For the text-containing cell, return its midpoint in (x, y) coordinate format. 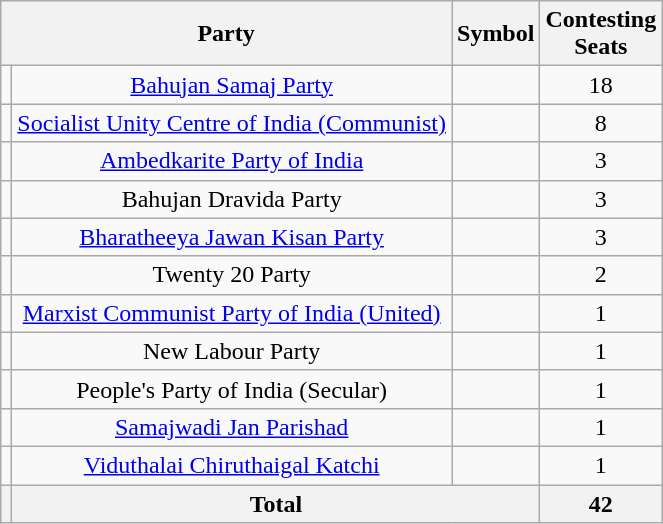
Socialist Unity Centre of India (Communist) (232, 123)
Ambedkarite Party of India (232, 161)
New Labour Party (232, 351)
Twenty 20 Party (232, 275)
Total (276, 503)
Symbol (496, 34)
Bahujan Samaj Party (232, 85)
Samajwadi Jan Parishad (232, 427)
Bahujan Dravida Party (232, 199)
Contesting Seats (601, 34)
Bharatheeya Jawan Kisan Party (232, 237)
Party (226, 34)
People's Party of India (Secular) (232, 389)
42 (601, 503)
Marxist Communist Party of India (United) (232, 313)
2 (601, 275)
18 (601, 85)
8 (601, 123)
Viduthalai Chiruthaigal Katchi (232, 465)
